For the text-containing cell, return its midpoint in [X, Y] coordinate format. 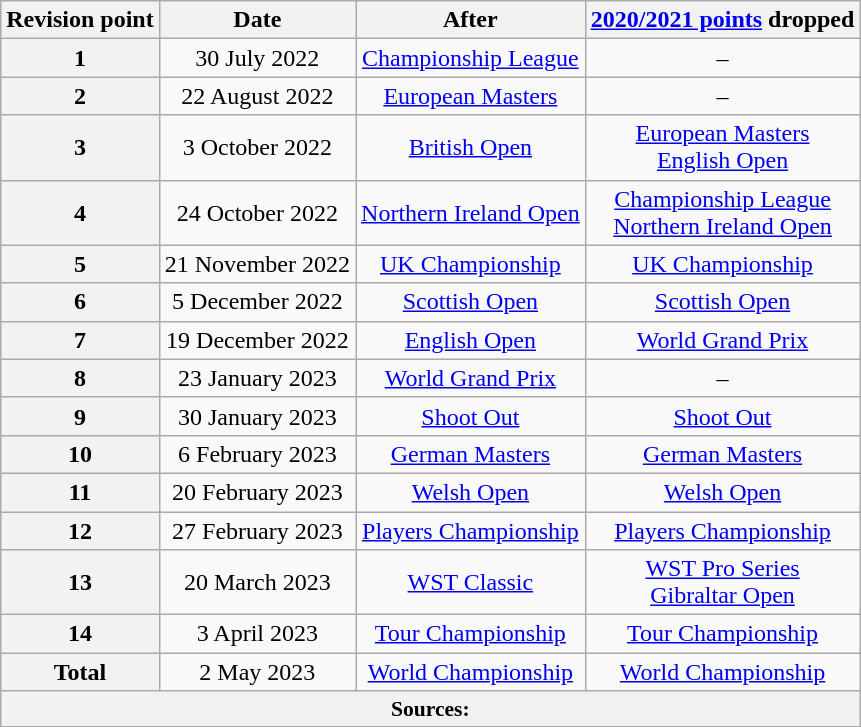
Championship LeagueNorthern Ireland Open [722, 212]
23 January 2023 [257, 378]
27 February 2023 [257, 531]
Championship League [471, 58]
24 October 2022 [257, 212]
3 [80, 148]
Sources: [430, 709]
WST Pro SeriesGibraltar Open [722, 582]
7 [80, 340]
14 [80, 634]
22 August 2022 [257, 96]
3 October 2022 [257, 148]
British Open [471, 148]
13 [80, 582]
30 January 2023 [257, 416]
4 [80, 212]
6 [80, 302]
1 [80, 58]
12 [80, 531]
11 [80, 492]
3 April 2023 [257, 634]
20 March 2023 [257, 582]
6 February 2023 [257, 454]
19 December 2022 [257, 340]
After [471, 20]
European Masters [471, 96]
9 [80, 416]
English Open [471, 340]
European MastersEnglish Open [722, 148]
10 [80, 454]
WST Classic [471, 582]
30 July 2022 [257, 58]
5 December 2022 [257, 302]
Northern Ireland Open [471, 212]
20 February 2023 [257, 492]
2 [80, 96]
Total [80, 672]
5 [80, 264]
2020/2021 points dropped [722, 20]
Revision point [80, 20]
Date [257, 20]
21 November 2022 [257, 264]
2 May 2023 [257, 672]
8 [80, 378]
